Locate the cell with the specified text and output its [x, y] center coordinate. 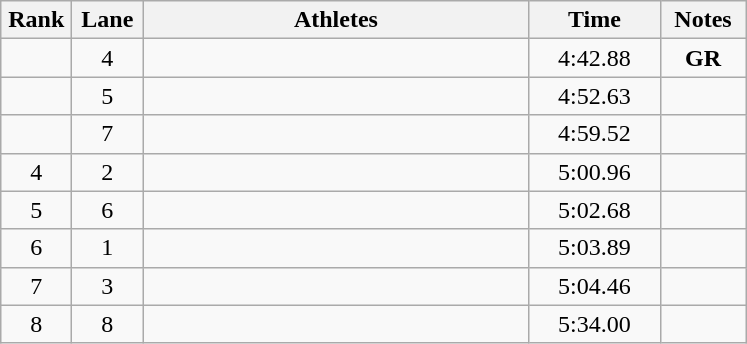
4:52.63 [594, 96]
4:59.52 [594, 134]
Time [594, 20]
5:03.89 [594, 248]
5:34.00 [594, 324]
5:00.96 [594, 172]
3 [108, 286]
5:02.68 [594, 210]
5:04.46 [594, 286]
GR [703, 58]
4:42.88 [594, 58]
Rank [36, 20]
2 [108, 172]
1 [108, 248]
Notes [703, 20]
Lane [108, 20]
Athletes [336, 20]
